Provide the (X, Y) coordinate of the cell's center where the given text is located.  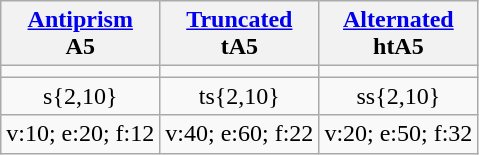
v:20; e:50; f:32 (398, 134)
AlternatedhtA5 (398, 34)
v:40; e:60; f:22 (240, 134)
v:10; e:20; f:12 (80, 134)
TruncatedtA5 (240, 34)
ts{2,10} (240, 96)
s{2,10} (80, 96)
AntiprismA5 (80, 34)
ss{2,10} (398, 96)
